Identify which cell holds the provided text, then report its [X, Y] central coordinate. 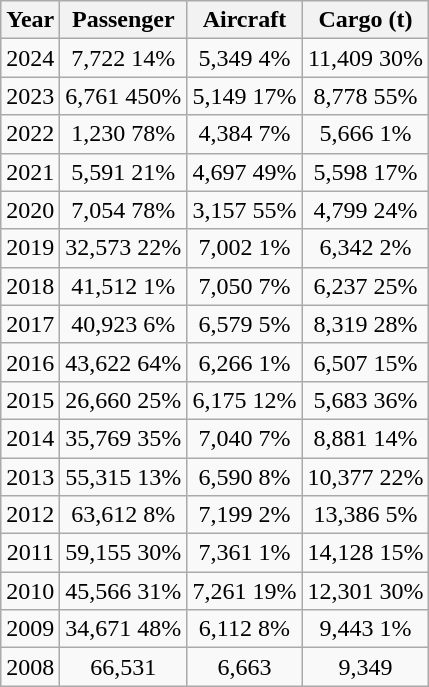
Aircraft [244, 20]
5,591 21% [124, 172]
2024 [30, 58]
9,349 [366, 667]
32,573 22% [124, 248]
6,590 8% [244, 477]
7,199 2% [244, 515]
6,112 8% [244, 629]
2014 [30, 438]
1,230 78% [124, 134]
7,361 1% [244, 553]
40,923 6% [124, 324]
2021 [30, 172]
Passenger [124, 20]
7,261 19% [244, 591]
41,512 1% [124, 286]
6,342 2% [366, 248]
59,155 30% [124, 553]
2013 [30, 477]
2017 [30, 324]
2019 [30, 248]
2020 [30, 210]
2010 [30, 591]
7,054 78% [124, 210]
43,622 64% [124, 362]
6,237 25% [366, 286]
7,002 1% [244, 248]
2015 [30, 400]
4,697 49% [244, 172]
12,301 30% [366, 591]
6,266 1% [244, 362]
6,761 450% [124, 96]
2011 [30, 553]
63,612 8% [124, 515]
4,384 7% [244, 134]
9,443 1% [366, 629]
2022 [30, 134]
2023 [30, 96]
2016 [30, 362]
6,507 15% [366, 362]
35,769 35% [124, 438]
6,175 12% [244, 400]
66,531 [124, 667]
7,040 7% [244, 438]
14,128 15% [366, 553]
Cargo (t) [366, 20]
55,315 13% [124, 477]
5,349 4% [244, 58]
4,799 24% [366, 210]
7,050 7% [244, 286]
5,598 17% [366, 172]
Year [30, 20]
7,722 14% [124, 58]
2018 [30, 286]
45,566 31% [124, 591]
34,671 48% [124, 629]
5,683 36% [366, 400]
13,386 5% [366, 515]
10,377 22% [366, 477]
8,778 55% [366, 96]
8,881 14% [366, 438]
2012 [30, 515]
5,666 1% [366, 134]
2008 [30, 667]
3,157 55% [244, 210]
6,663 [244, 667]
8,319 28% [366, 324]
5,149 17% [244, 96]
11,409 30% [366, 58]
6,579 5% [244, 324]
26,660 25% [124, 400]
2009 [30, 629]
